Output the (X, Y) coordinate of the center of the cell containing the given text.  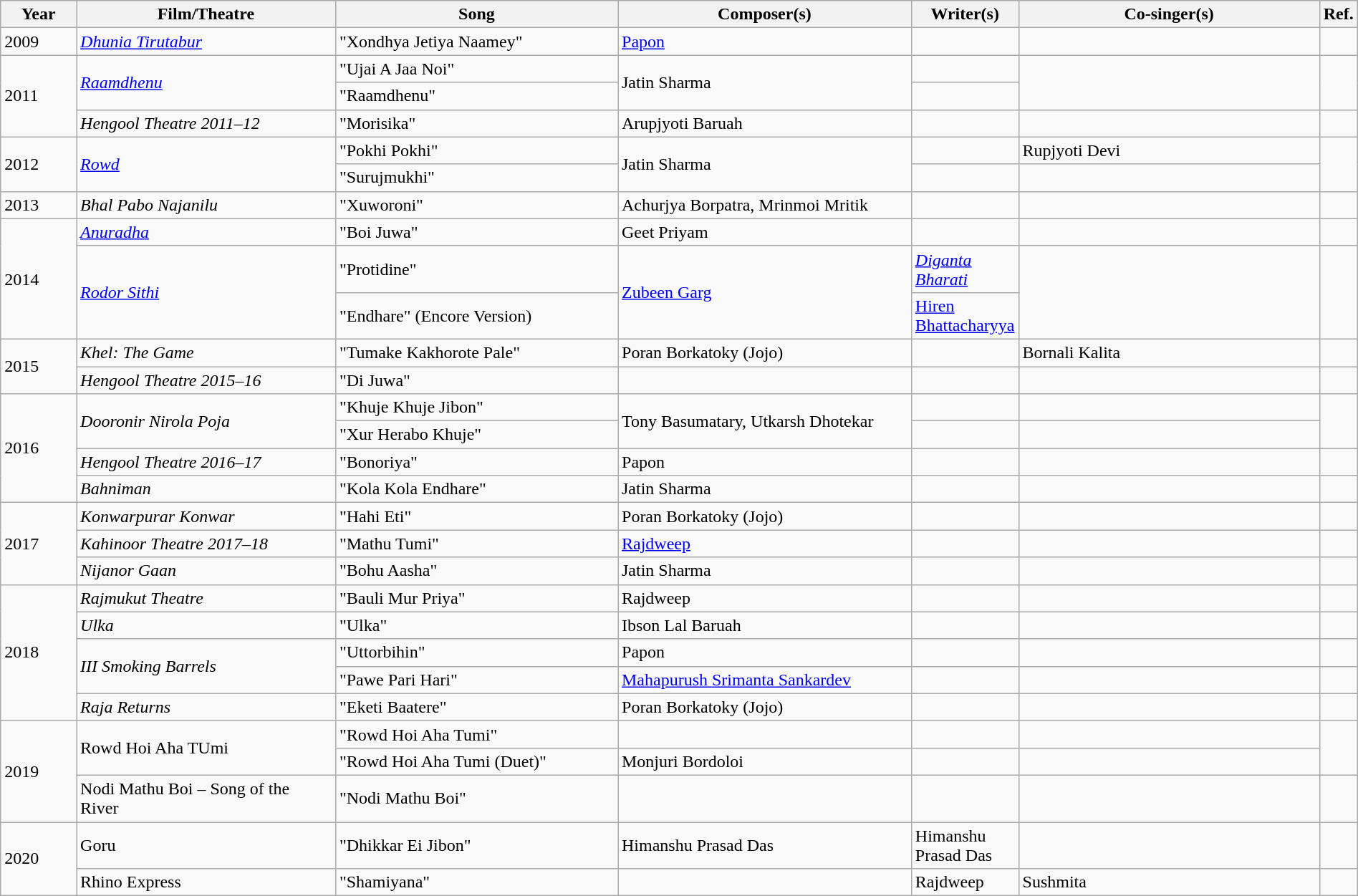
Achurjya Borpatra, Mrinmoi Mritik (764, 205)
"Bauli Mur Priya" (476, 598)
2013 (39, 205)
"Raamdhenu" (476, 96)
"Rowd Hoi Aha Tumi (Duet)" (476, 761)
Monjuri Bordoloi (764, 761)
Hengool Theatre 2011–12 (206, 123)
Ibson Lal Baruah (764, 625)
Composer(s) (764, 14)
Rupjyoti Devi (1169, 150)
"Xur Herabo Khuje" (476, 435)
2018 (39, 652)
2020 (39, 859)
Raja Returns (206, 707)
Kahinoor Theatre 2017–18 (206, 544)
"Nodi Mathu Boi" (476, 798)
Zubeen Garg (764, 292)
Konwarpurar Konwar (206, 516)
"Pawe Pari Hari" (476, 680)
"Protidine" (476, 269)
2015 (39, 366)
Rowd (206, 164)
Ulka (206, 625)
"Rowd Hoi Aha Tumi" (476, 734)
Song (476, 14)
Arupjyoti Baruah (764, 123)
Diganta Bharati (965, 269)
"Ujai A Jaa Noi" (476, 69)
"Khuje Khuje Jibon" (476, 408)
"Pokhi Pokhi" (476, 150)
2012 (39, 164)
Goru (206, 845)
Rodor Sithi (206, 292)
2019 (39, 771)
"Tumake Kakhorote Pale" (476, 352)
Rowd Hoi Aha TUmi (206, 748)
"Morisika" (476, 123)
Dooronir Nirola Poja (206, 421)
"Kola Kola Endhare" (476, 489)
Nodi Mathu Boi – Song of the River (206, 798)
Khel: The Game (206, 352)
"Boi Juwa" (476, 232)
Writer(s) (965, 14)
"Di Juwa" (476, 380)
"Dhikkar Ei Jibon" (476, 845)
"Hahi Eti" (476, 516)
2017 (39, 544)
"Mathu Tumi" (476, 544)
"Shamiyana" (476, 882)
Raamdhenu (206, 82)
III Smoking Barrels (206, 666)
"Bonoriya" (476, 462)
"Uttorbihin" (476, 652)
2014 (39, 279)
"Eketi Baatere" (476, 707)
Rajmukut Theatre (206, 598)
Dhunia Tirutabur (206, 42)
Geet Priyam (764, 232)
Hiren Bhattacharyya (965, 315)
"Xuworoni" (476, 205)
"Ulka" (476, 625)
Hengool Theatre 2016–17 (206, 462)
Rhino Express (206, 882)
Anuradha (206, 232)
2009 (39, 42)
Tony Basumatary, Utkarsh Dhotekar (764, 421)
Nijanor Gaan (206, 571)
Bahniman (206, 489)
"Bohu Aasha" (476, 571)
Bornali Kalita (1169, 352)
"Xondhya Jetiya Naamey" (476, 42)
Bhal Pabo Najanilu (206, 205)
Film/Theatre (206, 14)
Mahapurush Srimanta Sankardev (764, 680)
2011 (39, 96)
Hengool Theatre 2015–16 (206, 380)
Sushmita (1169, 882)
Year (39, 14)
2016 (39, 448)
Ref. (1338, 14)
Co-singer(s) (1169, 14)
"Endhare" (Encore Version) (476, 315)
"Surujmukhi" (476, 178)
